Output the (X, Y) coordinate of the center of the cell containing the given text.  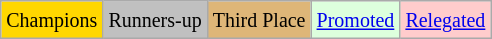
Relegated (446, 20)
Champions (52, 20)
Runners-up (155, 20)
Third Place (259, 20)
Promoted (356, 20)
